Pinpoint the cell where the given text exists, returning its [X, Y] midpoint coordinate. 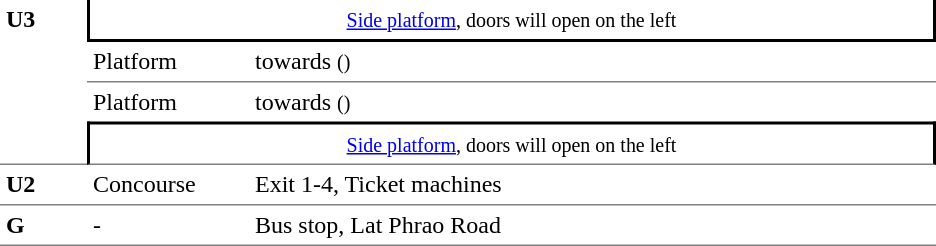
Bus stop, Lat Phrao Road [592, 226]
- [168, 226]
G [44, 226]
Concourse [168, 185]
Exit 1-4, Ticket machines [592, 185]
U2 [44, 185]
U3 [44, 82]
